Detect which cell encompasses the target text, then output its (x, y) center coordinate. 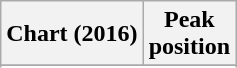
Chart (2016) (72, 34)
Peakposition (189, 34)
